For the text-containing cell, return its midpoint in (X, Y) coordinate format. 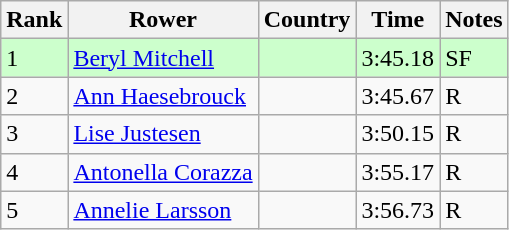
4 (34, 172)
3:56.73 (398, 210)
Country (307, 20)
Rower (163, 20)
Annelie Larsson (163, 210)
3:50.15 (398, 134)
3 (34, 134)
Lise Justesen (163, 134)
Rank (34, 20)
SF (474, 58)
Notes (474, 20)
Time (398, 20)
Beryl Mitchell (163, 58)
2 (34, 96)
Antonella Corazza (163, 172)
5 (34, 210)
1 (34, 58)
3:55.17 (398, 172)
3:45.67 (398, 96)
3:45.18 (398, 58)
Ann Haesebrouck (163, 96)
